Detect which cell encompasses the target text, then output its [X, Y] center coordinate. 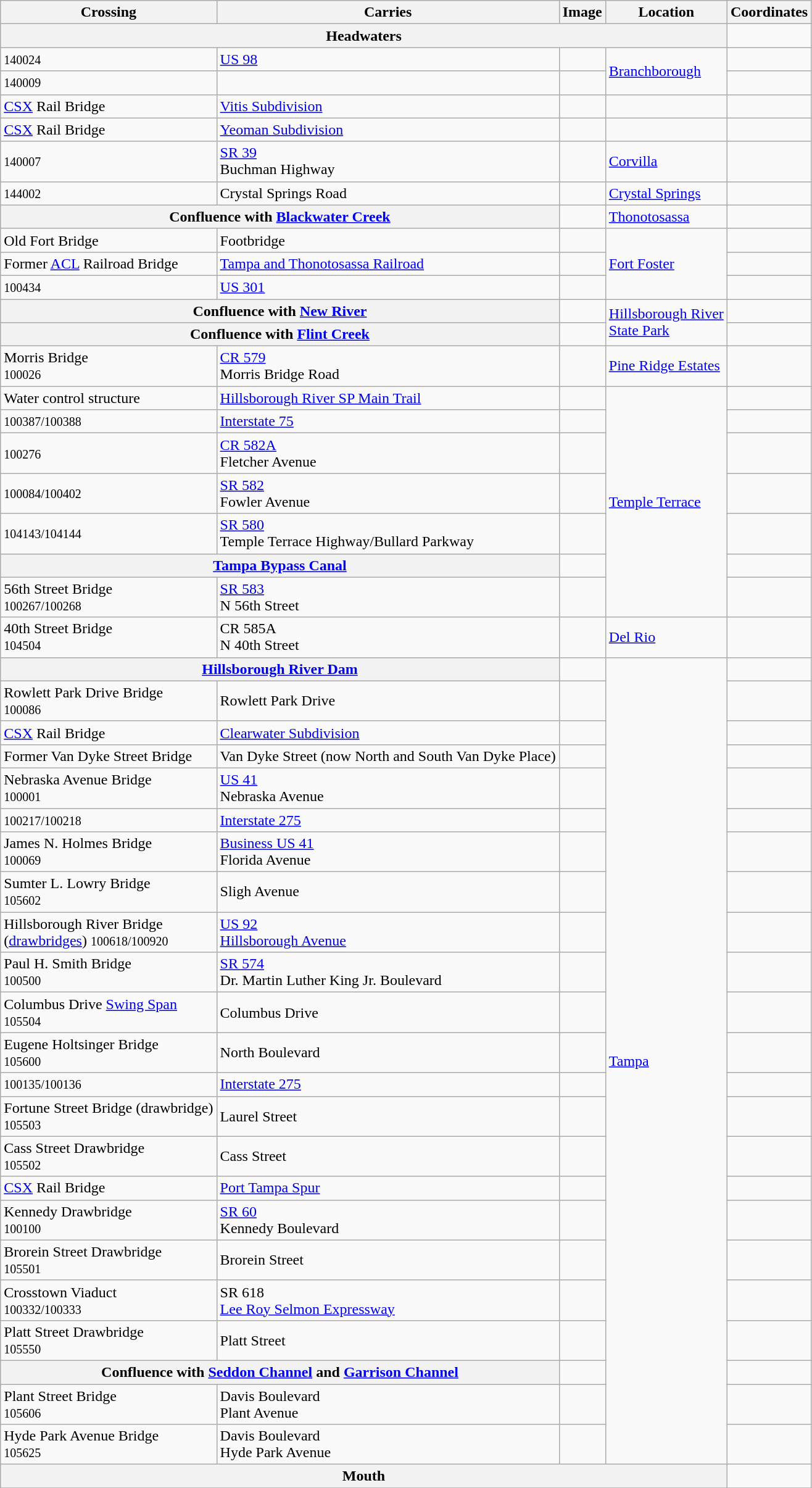
Former ACL Railroad Bridge [109, 264]
Crystal Springs [666, 193]
Crosstown Viaduct100332/100333 [109, 1300]
104143/104144 [109, 533]
Location [666, 12]
56th Street Bridge100267/100268 [109, 597]
40th Street Bridge104504 [109, 637]
Corvilla [666, 162]
Cass Street Drawbridge105502 [109, 1157]
Confluence with Blackwater Creek [280, 217]
100276 [109, 453]
Paul H. Smith Bridge100500 [109, 973]
Brorein Street [387, 1260]
Platt Street Drawbridge105550 [109, 1340]
Clearwater Subdivision [387, 733]
Nebraska Avenue Bridge100001 [109, 788]
Laurel Street [387, 1116]
Tampa [666, 1060]
Carries [387, 12]
Business US 41 Florida Avenue [387, 852]
Old Fort Bridge [109, 240]
Temple Terrace [666, 502]
Van Dyke Street (now North and South Van Dyke Place) [387, 756]
Yeoman Subdivision [387, 130]
140024 [109, 59]
Port Tampa Spur [387, 1188]
SR 39Buchman Highway [387, 162]
Thonotosassa [666, 217]
Rowlett Park Drive Bridge100086 [109, 701]
Former Van Dyke Street Bridge [109, 756]
Image [582, 12]
Tampa and Thonotosassa Railroad [387, 264]
Mouth [364, 1476]
Brorein Street Drawbridge105501 [109, 1260]
Hyde Park Avenue Bridge105625 [109, 1444]
100084/100402 [109, 494]
Hillsborough River Dam [280, 669]
Columbus Drive Swing Span105504 [109, 1012]
CR 579Morris Bridge Road [387, 367]
Confluence with Flint Creek [280, 335]
James N. Holmes Bridge100069 [109, 852]
SR 574Dr. Martin Luther King Jr. Boulevard [387, 973]
SR 580Temple Terrace Highway/Bullard Parkway [387, 533]
Interstate 75 [387, 422]
Coordinates [769, 12]
100217/100218 [109, 820]
CR 585AN 40th Street [387, 637]
144002 [109, 193]
Branchborough [666, 71]
Hillsborough River SP Main Trail [387, 398]
Fortune Street Bridge (drawbridge)105503 [109, 1116]
Eugene Holtsinger Bridge105600 [109, 1053]
Cass Street [387, 1157]
Sumter L. Lowry Bridge105602 [109, 892]
Confluence with Seddon Channel and Garrison Channel [280, 1372]
Rowlett Park Drive [387, 701]
Vitis Subdivision [387, 106]
Davis BoulevardHyde Park Avenue [387, 1444]
Fort Foster [666, 264]
US 301 [387, 287]
Del Rio [666, 637]
100387/100388 [109, 422]
North Boulevard [387, 1053]
100434 [109, 287]
Hillsborough RiverState Park [666, 322]
Sligh Avenue [387, 892]
US 98 [387, 59]
100135/100136 [109, 1084]
Headwaters [364, 36]
Plant Street Bridge105606 [109, 1403]
SR 60Kennedy Boulevard [387, 1220]
Columbus Drive [387, 1012]
Confluence with New River [280, 310]
SR 583N 56th Street [387, 597]
Crossing [109, 12]
Hillsborough River Bridge(drawbridges) 100618/100920 [109, 932]
CR 582AFletcher Avenue [387, 453]
SR 618Lee Roy Selmon Expressway [387, 1300]
Morris Bridge100026 [109, 367]
Platt Street [387, 1340]
140007 [109, 162]
US 41Nebraska Avenue [387, 788]
Pine Ridge Estates [666, 367]
Footbridge [387, 240]
Kennedy Drawbridge100100 [109, 1220]
Water control structure [109, 398]
Tampa Bypass Canal [280, 565]
Davis BoulevardPlant Avenue [387, 1403]
SR 582Fowler Avenue [387, 494]
US 92Hillsborough Avenue [387, 932]
Crystal Springs Road [387, 193]
140009 [109, 83]
